Return the (X, Y) coordinate for the center point of the cell that contains the specified text.  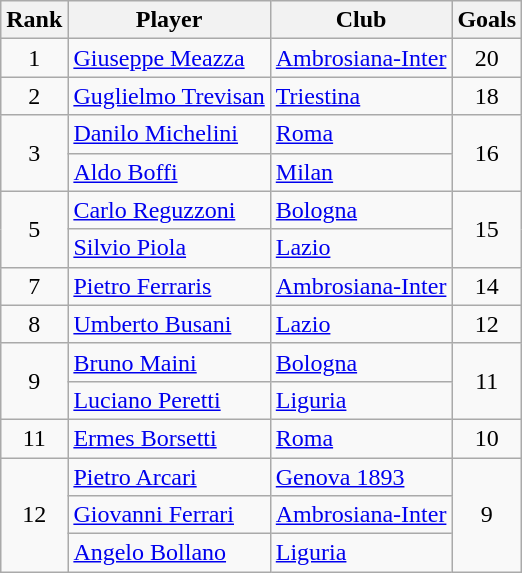
Carlo Reguzzoni (169, 210)
Giuseppe Meazza (169, 58)
Luciano Peretti (169, 400)
15 (487, 229)
10 (487, 438)
18 (487, 96)
8 (34, 324)
Rank (34, 20)
Giovanni Ferrari (169, 515)
14 (487, 286)
Milan (361, 172)
Pietro Ferraris (169, 286)
Triestina (361, 96)
Player (169, 20)
5 (34, 229)
Silvio Piola (169, 248)
7 (34, 286)
Genova 1893 (361, 477)
Pietro Arcari (169, 477)
1 (34, 58)
2 (34, 96)
Bruno Maini (169, 362)
Danilo Michelini (169, 134)
Angelo Bollano (169, 553)
Guglielmo Trevisan (169, 96)
3 (34, 153)
Goals (487, 20)
Aldo Boffi (169, 172)
16 (487, 153)
20 (487, 58)
Ermes Borsetti (169, 438)
Club (361, 20)
Umberto Busani (169, 324)
